From the cell containing the given text, extract its center point as (x, y) coordinate. 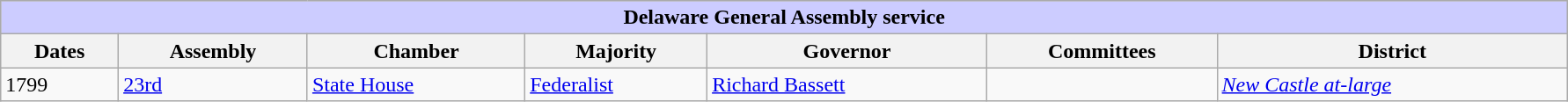
New Castle at-large (1392, 84)
Committees (1102, 51)
Richard Bassett (847, 84)
1799 (60, 84)
Assembly (213, 51)
23rd (213, 84)
Delaware General Assembly service (785, 18)
District (1392, 51)
Federalist (616, 84)
Dates (60, 51)
Majority (616, 51)
State House (415, 84)
Chamber (415, 51)
Governor (847, 51)
